Find where the given text appears and provide that cell's center as [x, y] coordinate. 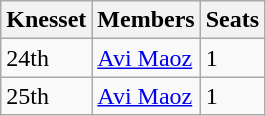
24th [46, 58]
Seats [232, 20]
Knesset [46, 20]
Members [146, 20]
25th [46, 96]
